Identify which cell holds the provided text, then report its (x, y) central coordinate. 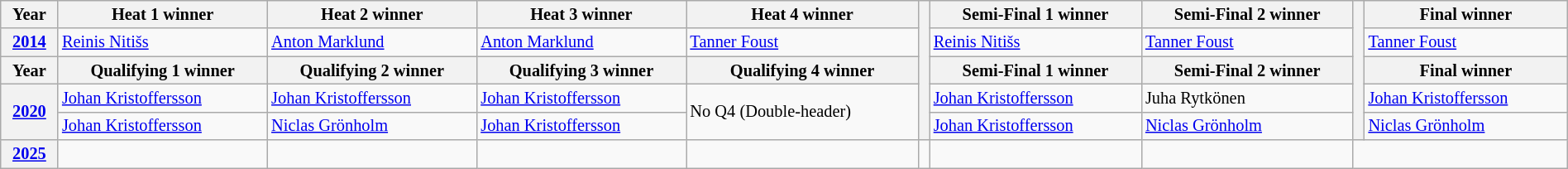
No Q4 (Double-header) (802, 111)
Qualifying 1 winner (162, 70)
Qualifying 4 winner (802, 70)
Heat 2 winner (372, 14)
Heat 1 winner (162, 14)
Qualifying 2 winner (372, 70)
Heat 4 winner (802, 14)
Juha Rytkönen (1247, 98)
2025 (30, 154)
Heat 3 winner (581, 14)
2020 (30, 111)
2014 (30, 42)
Qualifying 3 winner (581, 70)
